Return the (X, Y) coordinate for the center point of the cell that contains the specified text.  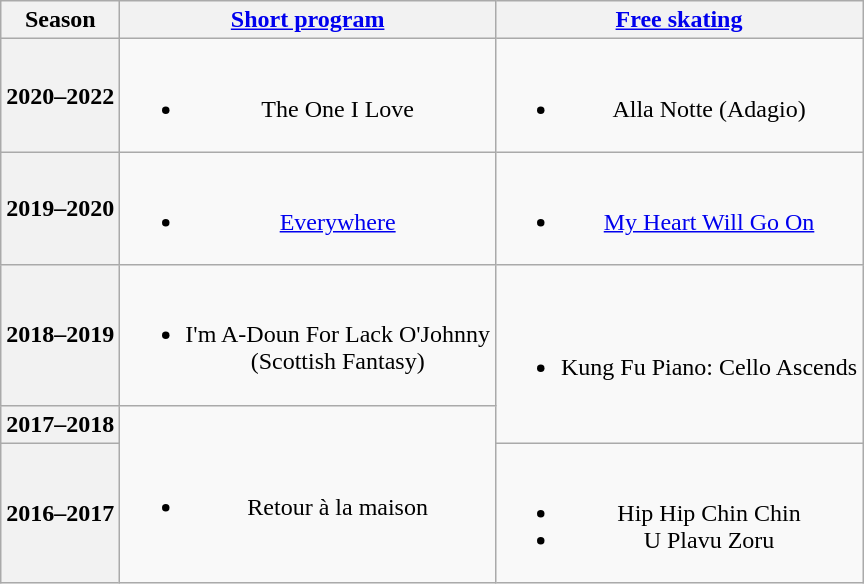
I'm A-Doun For Lack O'Johnny (Scottish Fantasy) (308, 335)
Free skating (678, 20)
My Heart Will Go On (678, 208)
Hip Hip Chin Chin U Plavu Zoru (678, 513)
2019–2020 (60, 208)
Season (60, 20)
2020–2022 (60, 96)
2018–2019 (60, 335)
Everywhere (308, 208)
The One I Love (308, 96)
Alla Notte (Adagio) (678, 96)
Retour à la maison (308, 494)
2017–2018 (60, 424)
2016–2017 (60, 513)
Kung Fu Piano: Cello Ascends (678, 354)
Short program (308, 20)
